Pinpoint the cell where the given text exists, returning its (x, y) midpoint coordinate. 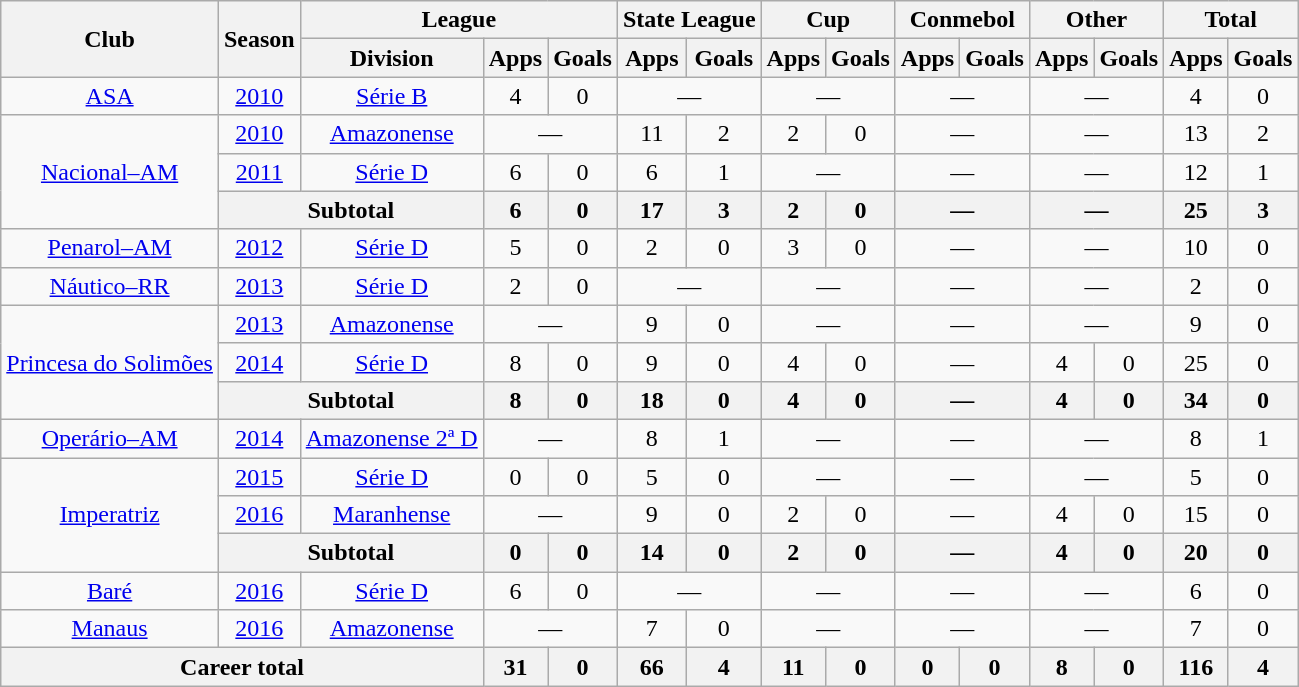
20 (1196, 553)
12 (1196, 172)
League (458, 20)
31 (515, 667)
2015 (259, 477)
ASA (110, 96)
Nacional–AM (110, 172)
15 (1196, 515)
10 (1196, 248)
17 (652, 210)
Total (1231, 20)
State League (689, 20)
66 (652, 667)
Conmebol (962, 20)
2011 (259, 172)
Division (392, 58)
Princesa do Solimões (110, 362)
Career total (242, 667)
13 (1196, 134)
Club (110, 39)
Baré (110, 591)
Imperatriz (110, 515)
34 (1196, 400)
18 (652, 400)
Amazonense 2ª D (392, 438)
Manaus (110, 629)
Cup (828, 20)
Penarol–AM (110, 248)
2012 (259, 248)
Série B (392, 96)
Náutico–RR (110, 286)
116 (1196, 667)
14 (652, 553)
Maranhense (392, 515)
Season (259, 39)
Other (1096, 20)
Operário–AM (110, 438)
